Output the (x, y) coordinate of the center of the cell containing the given text.  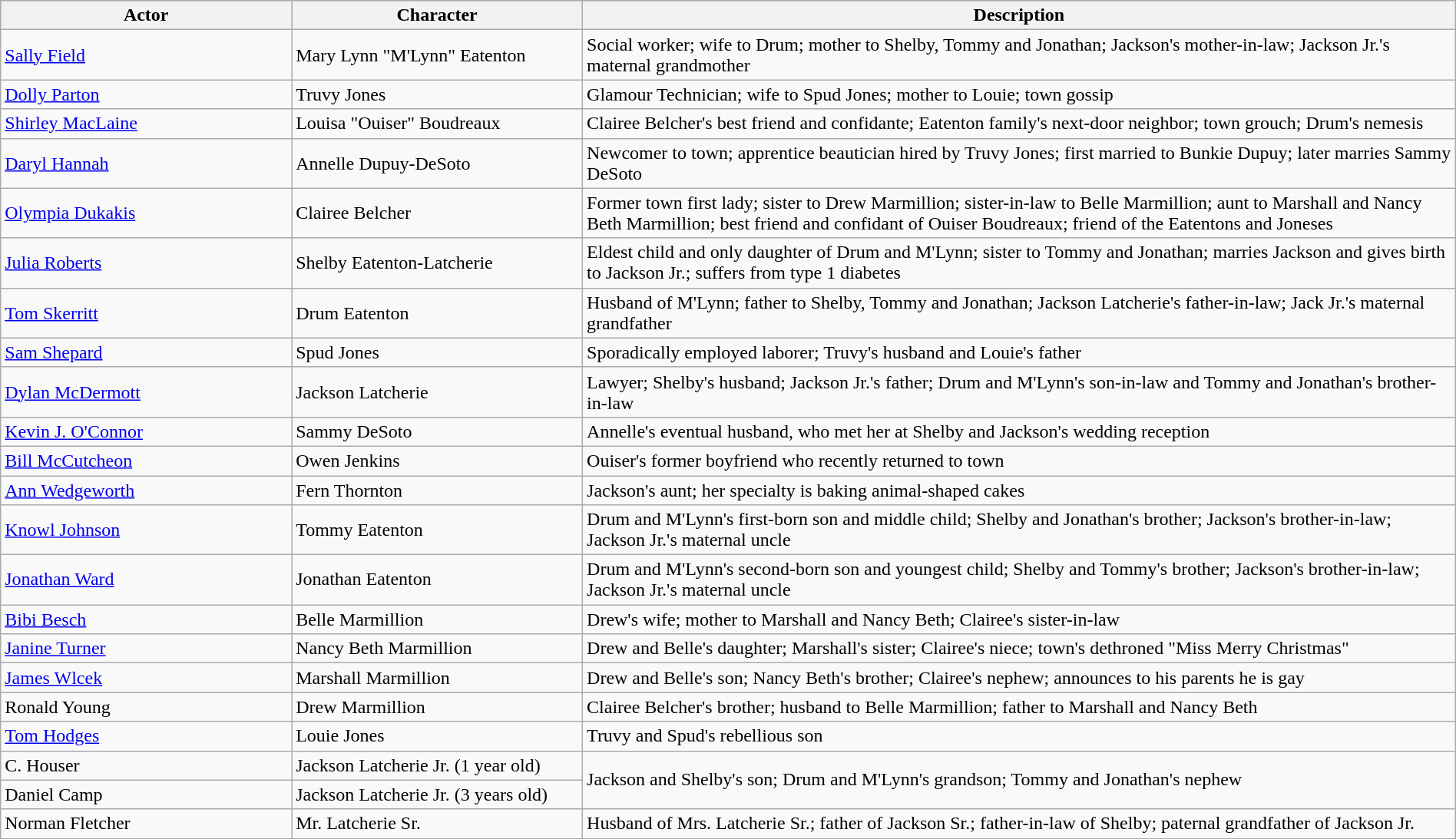
Marshall Marmillion (438, 678)
Drum Eatenton (438, 313)
Mary Lynn "M'Lynn" Eatenton (438, 55)
Shirley MacLaine (146, 124)
Ouiser's former boyfriend who recently returned to town (1020, 461)
Julia Roberts (146, 263)
Sammy DeSoto (438, 431)
Social worker; wife to Drum; mother to Shelby, Tommy and Jonathan; Jackson's mother-in-law; Jackson Jr.'s maternal grandmother (1020, 55)
Clairee Belcher's best friend and confidante; Eatenton family's next-door neighbor; town grouch; Drum's nemesis (1020, 124)
Clairee Belcher (438, 213)
Bill McCutcheon (146, 461)
Truvy Jones (438, 94)
James Wlcek (146, 678)
C. Houser (146, 765)
Fern Thornton (438, 491)
Dolly Parton (146, 94)
Janine Turner (146, 649)
Drew's wife; mother to Marshall and Nancy Beth; Clairee's sister-in-law (1020, 619)
Tommy Eatenton (438, 530)
Kevin J. O'Connor (146, 431)
Daryl Hannah (146, 163)
Drum and M'Lynn's second-born son and youngest child; Shelby and Tommy's brother; Jackson's brother-in-law; Jackson Jr.'s maternal uncle (1020, 580)
Bibi Besch (146, 619)
Character (438, 15)
Drew and Belle's daughter; Marshall's sister; Clairee's niece; town's dethroned "Miss Merry Christmas" (1020, 649)
Drew Marmillion (438, 707)
Truvy and Spud's rebellious son (1020, 736)
Belle Marmillion (438, 619)
Drum and M'Lynn's first-born son and middle child; Shelby and Jonathan's brother; Jackson's brother-in-law; Jackson Jr.'s maternal uncle (1020, 530)
Annelle Dupuy-DeSoto (438, 163)
Nancy Beth Marmillion (438, 649)
Glamour Technician; wife to Spud Jones; mother to Louie; town gossip (1020, 94)
Ronald Young (146, 707)
Knowl Johnson (146, 530)
Dylan McDermott (146, 391)
Shelby Eatenton-Latcherie (438, 263)
Newcomer to town; apprentice beautician hired by Truvy Jones; first married to Bunkie Dupuy; later marries Sammy DeSoto (1020, 163)
Mr. Latcherie Sr. (438, 824)
Jackson Latcherie Jr. (3 years old) (438, 794)
Ann Wedgeworth (146, 491)
Jackson Latcherie (438, 391)
Tom Skerritt (146, 313)
Sally Field (146, 55)
Description (1020, 15)
Drew and Belle's son; Nancy Beth's brother; Clairee's nephew; announces to his parents he is gay (1020, 678)
Jackson and Shelby's son; Drum and M'Lynn's grandson; Tommy and Jonathan's nephew (1020, 780)
Lawyer; Shelby's husband; Jackson Jr.'s father; Drum and M'Lynn's son-in-law and Tommy and Jonathan's brother-in-law (1020, 391)
Daniel Camp (146, 794)
Clairee Belcher's brother; husband to Belle Marmillion; father to Marshall and Nancy Beth (1020, 707)
Sporadically employed laborer; Truvy's husband and Louie's father (1020, 352)
Tom Hodges (146, 736)
Louisa "Ouiser" Boudreaux (438, 124)
Jonathan Eatenton (438, 580)
Sam Shepard (146, 352)
Olympia Dukakis (146, 213)
Owen Jenkins (438, 461)
Husband of Mrs. Latcherie Sr.; father of Jackson Sr.; father-in-law of Shelby; paternal grandfather of Jackson Jr. (1020, 824)
Husband of M'Lynn; father to Shelby, Tommy and Jonathan; Jackson Latcherie's father-in-law; Jack Jr.'s maternal grandfather (1020, 313)
Louie Jones (438, 736)
Jackson Latcherie Jr. (1 year old) (438, 765)
Jonathan Ward (146, 580)
Jackson's aunt; her specialty is baking animal-shaped cakes (1020, 491)
Annelle's eventual husband, who met her at Shelby and Jackson's wedding reception (1020, 431)
Actor (146, 15)
Spud Jones (438, 352)
Norman Fletcher (146, 824)
